Determine the (X, Y) coordinate at the center of the cell enclosing the given text.  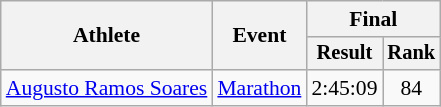
2:45:09 (344, 88)
Result (344, 54)
84 (411, 88)
Augusto Ramos Soares (107, 88)
Marathon (259, 88)
Rank (411, 54)
Athlete (107, 36)
Event (259, 36)
Final (373, 19)
